Return the (X, Y) coordinate for the center point of the cell that contains the specified text.  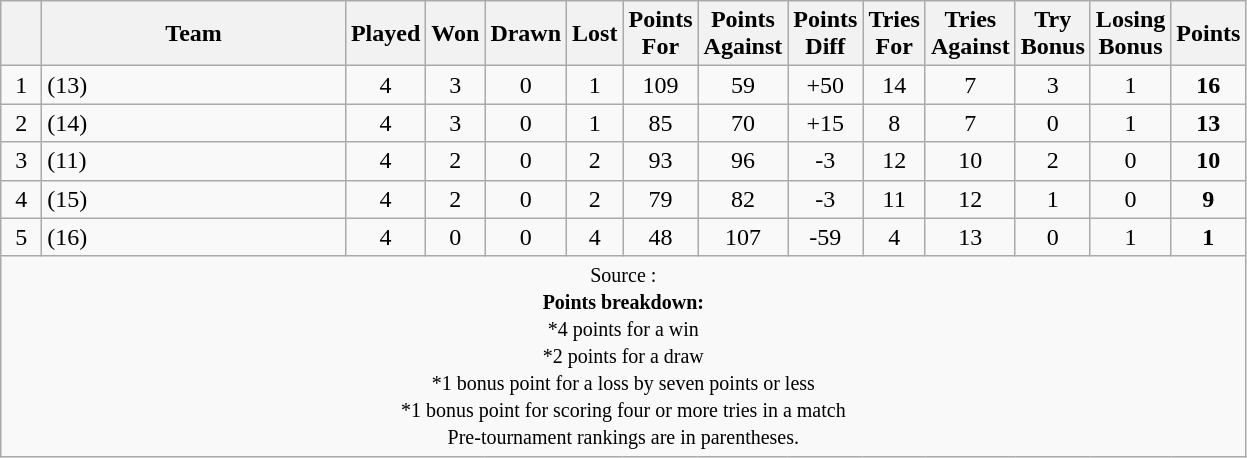
79 (660, 199)
96 (743, 161)
16 (1208, 85)
-59 (826, 237)
Losing Bonus (1130, 34)
59 (743, 85)
Points (1208, 34)
Try Bonus (1052, 34)
93 (660, 161)
+15 (826, 123)
(11) (194, 161)
8 (894, 123)
Tries Against (970, 34)
9 (1208, 199)
11 (894, 199)
(13) (194, 85)
70 (743, 123)
Won (456, 34)
14 (894, 85)
Points Diff (826, 34)
Points Against (743, 34)
+50 (826, 85)
Drawn (526, 34)
107 (743, 237)
Tries For (894, 34)
Team (194, 34)
85 (660, 123)
5 (22, 237)
109 (660, 85)
Points For (660, 34)
82 (743, 199)
Played (385, 34)
48 (660, 237)
(14) (194, 123)
(15) (194, 199)
Lost (595, 34)
(16) (194, 237)
